Find where the given text appears and provide that cell's center as [x, y] coordinate. 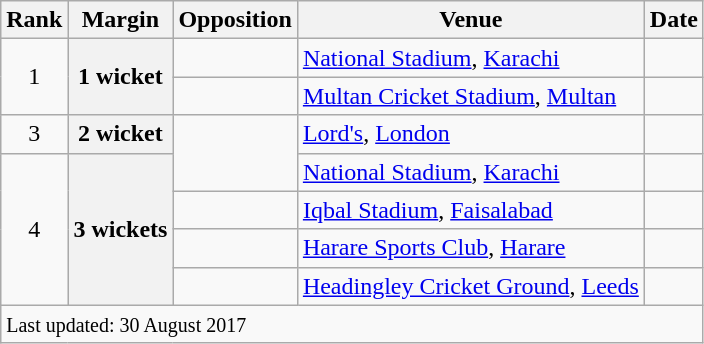
3 wickets [120, 229]
Iqbal Stadium, Faisalabad [470, 210]
Margin [120, 20]
Venue [470, 20]
1 [34, 77]
3 [34, 134]
Lord's, London [470, 134]
Multan Cricket Stadium, Multan [470, 96]
4 [34, 229]
Headingley Cricket Ground, Leeds [470, 286]
Rank [34, 20]
1 wicket [120, 77]
Date [674, 20]
Harare Sports Club, Harare [470, 248]
Opposition [235, 20]
Last updated: 30 August 2017 [352, 324]
2 wicket [120, 134]
